Search for the cell housing the specified text and yield its (X, Y) center coordinate. 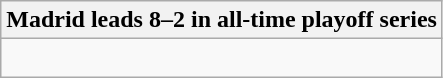
Madrid leads 8–2 in all-time playoff series (222, 20)
